For the text-containing cell, return its midpoint in [X, Y] coordinate format. 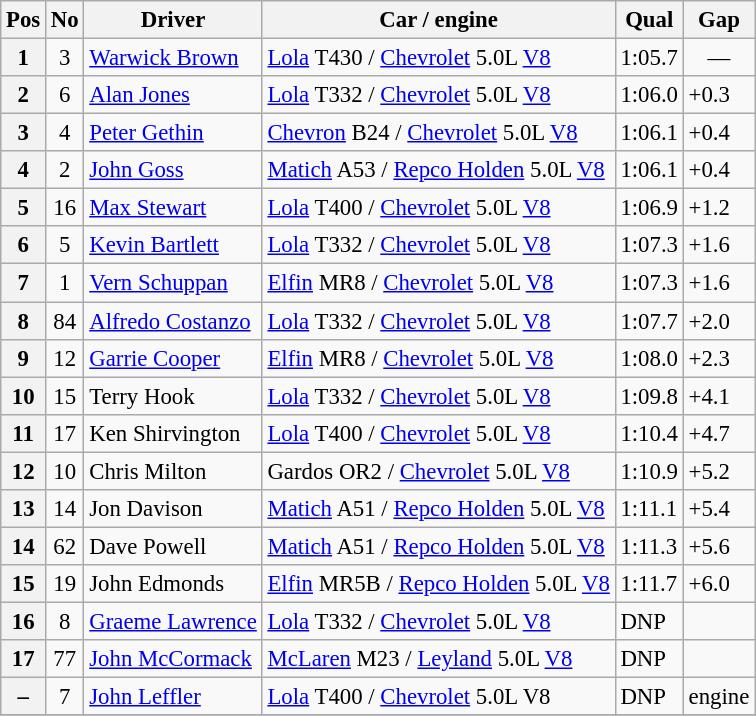
Gardos OR2 / Chevrolet 5.0L V8 [438, 471]
Garrie Cooper [173, 358]
+2.0 [718, 321]
1:11.1 [649, 509]
Jon Davison [173, 509]
+0.3 [718, 95]
+6.0 [718, 584]
+1.2 [718, 208]
– [24, 697]
Max Stewart [173, 208]
Elfin MR5B / Repco Holden 5.0L V8 [438, 584]
Peter Gethin [173, 133]
19 [65, 584]
1:07.7 [649, 321]
John Leffler [173, 697]
Alfredo Costanzo [173, 321]
No [65, 20]
Vern Schuppan [173, 283]
1:10.9 [649, 471]
1:05.7 [649, 58]
11 [24, 433]
+4.1 [718, 396]
1:09.8 [649, 396]
62 [65, 546]
+5.6 [718, 546]
Ken Shirvington [173, 433]
+2.3 [718, 358]
Alan Jones [173, 95]
John McCormack [173, 659]
Kevin Bartlett [173, 245]
1:06.9 [649, 208]
+5.4 [718, 509]
Qual [649, 20]
1:11.7 [649, 584]
Terry Hook [173, 396]
Car / engine [438, 20]
John Goss [173, 170]
Graeme Lawrence [173, 621]
John Edmonds [173, 584]
Gap [718, 20]
1:11.3 [649, 546]
+4.7 [718, 433]
engine [718, 697]
Driver [173, 20]
1:06.0 [649, 95]
McLaren M23 / Leyland 5.0L V8 [438, 659]
Pos [24, 20]
Matich A53 / Repco Holden 5.0L V8 [438, 170]
9 [24, 358]
77 [65, 659]
Chevron B24 / Chevrolet 5.0L V8 [438, 133]
Lola T430 / Chevrolet 5.0L V8 [438, 58]
Dave Powell [173, 546]
Chris Milton [173, 471]
1:08.0 [649, 358]
+5.2 [718, 471]
13 [24, 509]
Warwick Brown [173, 58]
— [718, 58]
84 [65, 321]
1:10.4 [649, 433]
